Scan for the cell matching the given text and deliver its (x, y) coordinate at center. 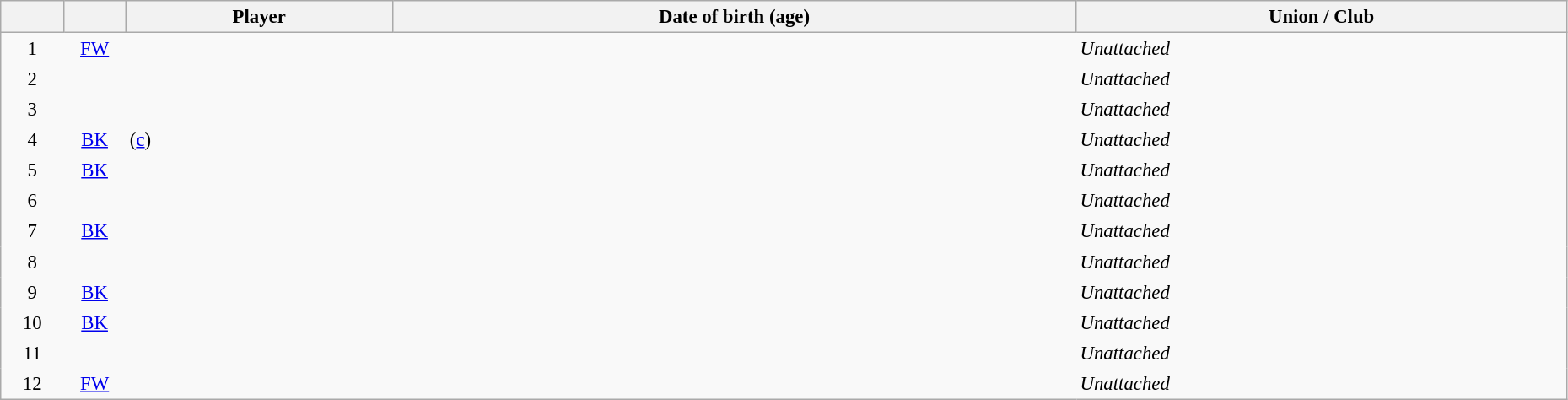
4 (32, 140)
7 (32, 231)
1 (32, 49)
8 (32, 262)
Date of birth (age) (734, 17)
9 (32, 292)
5 (32, 170)
Union / Club (1321, 17)
Player (259, 17)
2 (32, 78)
(c) (259, 140)
11 (32, 353)
3 (32, 109)
12 (32, 383)
6 (32, 201)
10 (32, 322)
